Scan for the cell matching the given text and deliver its (x, y) coordinate at center. 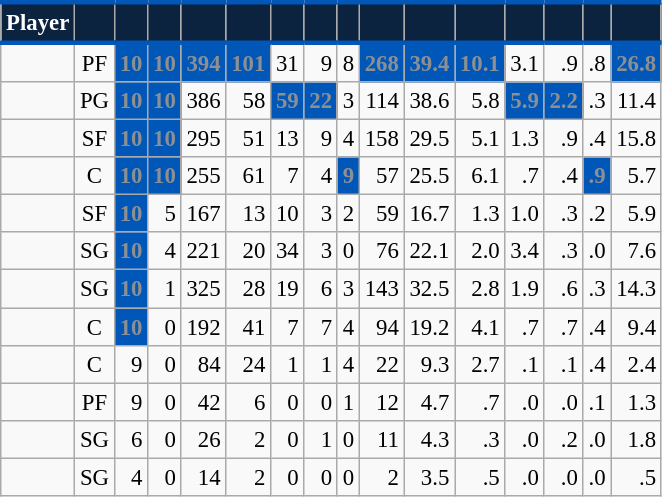
32.5 (429, 289)
14.3 (636, 289)
167 (204, 214)
1.0 (524, 214)
192 (204, 327)
57 (382, 176)
3.5 (429, 477)
4.1 (480, 327)
394 (204, 62)
29.5 (429, 139)
5.1 (480, 139)
158 (382, 139)
5.7 (636, 176)
20 (248, 251)
94 (382, 327)
386 (204, 101)
19 (288, 289)
25.5 (429, 176)
28 (248, 289)
114 (382, 101)
84 (204, 364)
34 (288, 251)
2.0 (480, 251)
10.1 (480, 62)
16.7 (429, 214)
3.4 (524, 251)
41 (248, 327)
2.8 (480, 289)
26 (204, 439)
11 (382, 439)
9.3 (429, 364)
1.8 (636, 439)
1.9 (524, 289)
295 (204, 139)
101 (248, 62)
325 (204, 289)
.6 (564, 289)
143 (382, 289)
2.4 (636, 364)
2.2 (564, 101)
7.6 (636, 251)
268 (382, 62)
Player (38, 22)
22.1 (429, 251)
.8 (597, 62)
19.2 (429, 327)
11.4 (636, 101)
51 (248, 139)
15.8 (636, 139)
31 (288, 62)
221 (204, 251)
255 (204, 176)
5.8 (480, 101)
24 (248, 364)
26.8 (636, 62)
4.3 (429, 439)
58 (248, 101)
2.7 (480, 364)
5 (164, 214)
PG (95, 101)
4.7 (429, 402)
38.6 (429, 101)
3.1 (524, 62)
76 (382, 251)
8 (348, 62)
9.4 (636, 327)
14 (204, 477)
61 (248, 176)
42 (204, 402)
39.4 (429, 62)
12 (382, 402)
6.1 (480, 176)
